Return [X, Y] of the center of cell containing provided text 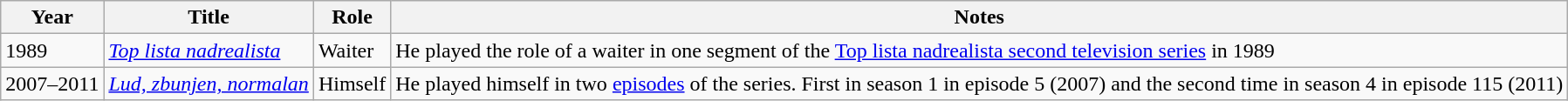
He played the role of a waiter in one segment of the Top lista nadrealista second television series in 1989 [979, 50]
1989 [52, 50]
He played himself in two episodes of the series. First in season 1 in episode 5 (2007) and the second time in season 4 in episode 115 (2011) [979, 84]
Year [52, 17]
Lud, zbunjen, normalan [209, 84]
Waiter [352, 50]
Top lista nadrealista [209, 50]
Role [352, 17]
Title [209, 17]
Himself [352, 84]
2007–2011 [52, 84]
Notes [979, 17]
